Pinpoint the cell where the given text exists, returning its (x, y) midpoint coordinate. 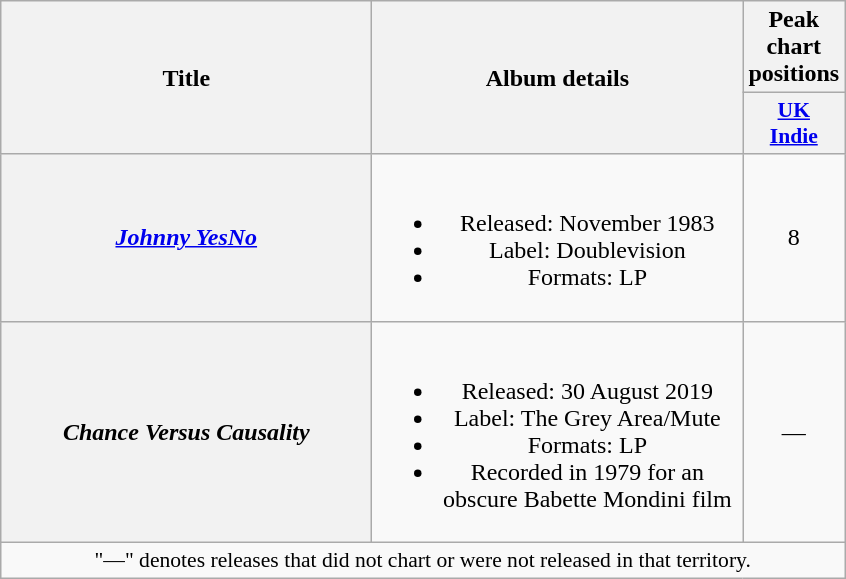
Released: 30 August 2019Label: The Grey Area/MuteFormats: LPRecorded in 1979 for an obscure Babette Mondini film (558, 432)
Peak chartpositions (794, 47)
Johnny YesNo (186, 238)
Chance Versus Causality (186, 432)
— (794, 432)
Released: November 1983Label: DoublevisionFormats: LP (558, 238)
Album details (558, 78)
Title (186, 78)
8 (794, 238)
UKIndie (794, 124)
"—" denotes releases that did not chart or were not released in that territory. (423, 560)
